Scan for the cell matching the given text and deliver its (x, y) coordinate at center. 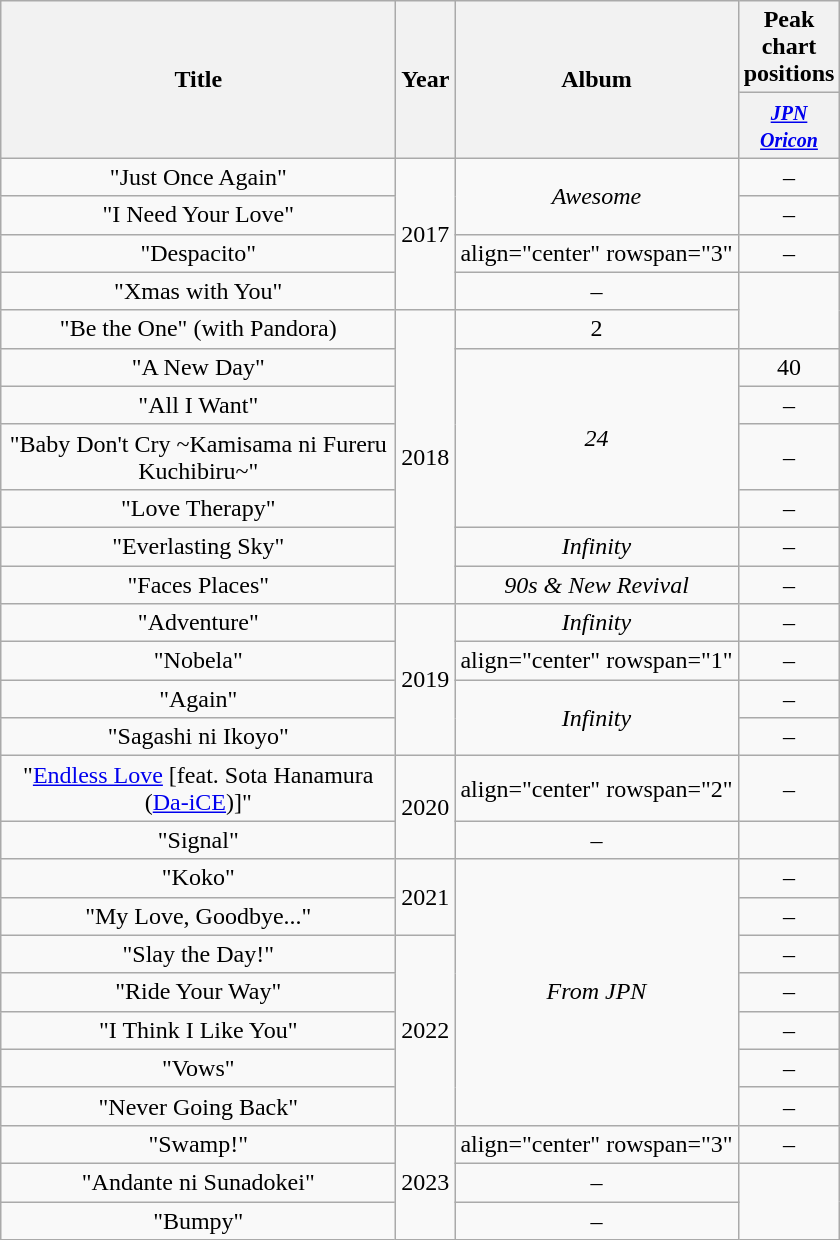
2 (596, 329)
2019 (426, 680)
"Adventure" (198, 623)
"Everlasting Sky" (198, 546)
"Andante ni Sunadokei" (198, 1182)
"Again" (198, 699)
2022 (426, 1030)
24 (596, 438)
JPNOricon (789, 126)
Awesome (596, 196)
"Vows" (198, 1068)
"All I Want" (198, 405)
Year (426, 80)
"Koko" (198, 878)
Album (596, 80)
"Faces Places" (198, 585)
"Sagashi ni Ikoyo" (198, 737)
"Love Therapy" (198, 508)
"Despacito" (198, 253)
"I Think I Like You" (198, 1030)
"Endless Love [feat. Sota Hanamura (Da-iCE)]" (198, 788)
"My Love, Goodbye..." (198, 916)
"Xmas with You" (198, 291)
"Just Once Again" (198, 177)
40 (789, 367)
2023 (426, 1182)
"Swamp!" (198, 1144)
align="center" rowspan="1" (596, 661)
"A New Day" (198, 367)
"Ride Your Way" (198, 992)
Title (198, 80)
2021 (426, 897)
2018 (426, 456)
2020 (426, 808)
From JPN (596, 992)
"Baby Don't Cry ~Kamisama ni Fureru Kuchibiru~" (198, 456)
"Signal" (198, 840)
align="center" rowspan="2" (596, 788)
"Slay the Day!" (198, 954)
2017 (426, 234)
"Bumpy" (198, 1221)
"Nobela" (198, 661)
Peak chart positions (789, 47)
"Never Going Back" (198, 1106)
"I Need Your Love" (198, 215)
90s & New Revival (596, 585)
"Be the One" (with Pandora) (198, 329)
